Return the (X, Y) coordinate for the center point of the cell that contains the specified text.  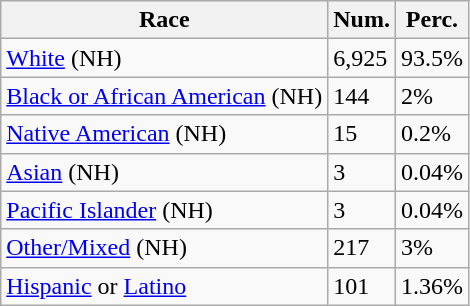
Num. (362, 20)
93.5% (432, 58)
Perc. (432, 20)
White (NH) (164, 58)
Asian (NH) (164, 172)
Hispanic or Latino (164, 286)
Other/Mixed (NH) (164, 248)
Pacific Islander (NH) (164, 210)
Race (164, 20)
1.36% (432, 286)
217 (362, 248)
2% (432, 96)
6,925 (362, 58)
101 (362, 286)
Native American (NH) (164, 134)
15 (362, 134)
Black or African American (NH) (164, 96)
144 (362, 96)
0.2% (432, 134)
3% (432, 248)
